Find where the given text appears and provide that cell's center as (x, y) coordinate. 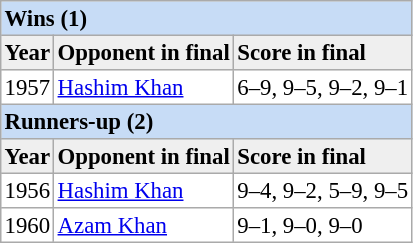
Runners-up (2) (206, 121)
1957 (28, 87)
9–1, 9–0, 9–0 (323, 225)
1960 (28, 225)
Wins (1) (206, 18)
Azam Khan (144, 225)
9–4, 9–2, 5–9, 9–5 (323, 190)
1956 (28, 190)
6–9, 9–5, 9–2, 9–1 (323, 87)
